Scan for the cell matching the given text and deliver its (X, Y) coordinate at center. 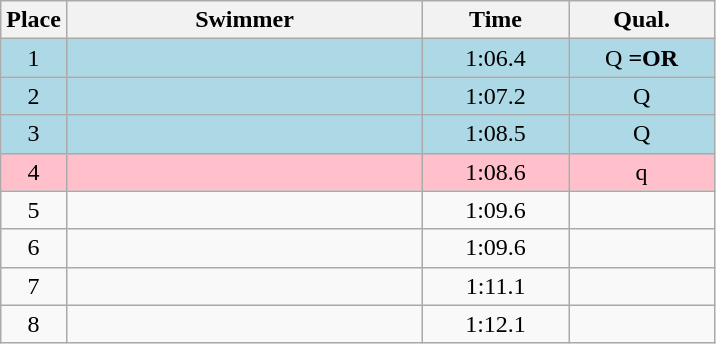
Qual. (642, 20)
1:11.1 (496, 286)
2 (34, 96)
1:07.2 (496, 96)
Time (496, 20)
4 (34, 172)
1:06.4 (496, 58)
3 (34, 134)
1:08.6 (496, 172)
1:12.1 (496, 324)
6 (34, 248)
Swimmer (244, 20)
Q =OR (642, 58)
8 (34, 324)
1:08.5 (496, 134)
1 (34, 58)
5 (34, 210)
q (642, 172)
7 (34, 286)
Place (34, 20)
